Provide the (x, y) coordinate of the cell's center where the given text is located.  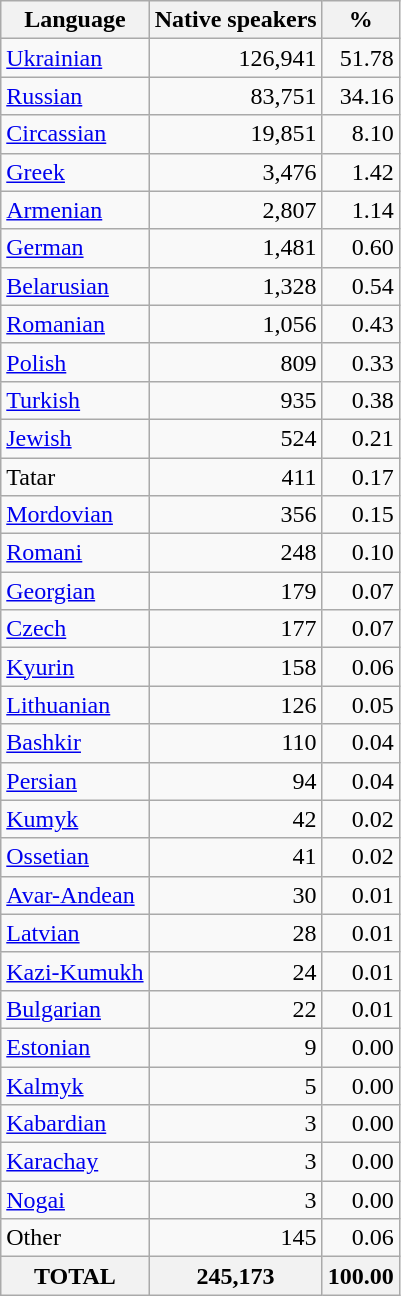
3,476 (236, 172)
524 (236, 438)
Kumyk (75, 819)
Ukrainian (75, 58)
809 (236, 362)
Polish (75, 362)
0.15 (360, 515)
Bulgarian (75, 1009)
Georgian (75, 591)
0.17 (360, 477)
1,328 (236, 286)
Kazi-Kumukh (75, 971)
126,941 (236, 58)
179 (236, 591)
Estonian (75, 1047)
42 (236, 819)
5 (236, 1085)
83,751 (236, 96)
1.14 (360, 210)
Lithuanian (75, 705)
Kyurin (75, 667)
Language (75, 20)
0.60 (360, 248)
Other (75, 1238)
Romanian (75, 324)
1,056 (236, 324)
41 (236, 857)
30 (236, 895)
Karachay (75, 1162)
9 (236, 1047)
356 (236, 515)
0.43 (360, 324)
Latvian (75, 933)
Jewish (75, 438)
Russian (75, 96)
248 (236, 553)
Kalmyk (75, 1085)
51.78 (360, 58)
Greek (75, 172)
177 (236, 629)
1.42 (360, 172)
126 (236, 705)
0.10 (360, 553)
94 (236, 781)
2,807 (236, 210)
22 (236, 1009)
Tatar (75, 477)
Nogai (75, 1200)
Turkish (75, 400)
Romani (75, 553)
% (360, 20)
935 (236, 400)
0.05 (360, 705)
Kabardian (75, 1124)
0.33 (360, 362)
0.38 (360, 400)
Native speakers (236, 20)
34.16 (360, 96)
145 (236, 1238)
8.10 (360, 134)
1,481 (236, 248)
0.54 (360, 286)
Circassian (75, 134)
Avar-Andean (75, 895)
Belarusian (75, 286)
Czech (75, 629)
0.21 (360, 438)
Persian (75, 781)
19,851 (236, 134)
Bashkir (75, 743)
110 (236, 743)
24 (236, 971)
Ossetian (75, 857)
Mordovian (75, 515)
411 (236, 477)
Armenian (75, 210)
100.00 (360, 1276)
TOTAL (75, 1276)
245,173 (236, 1276)
158 (236, 667)
German (75, 248)
28 (236, 933)
